Return [X, Y] of the center of cell containing provided text 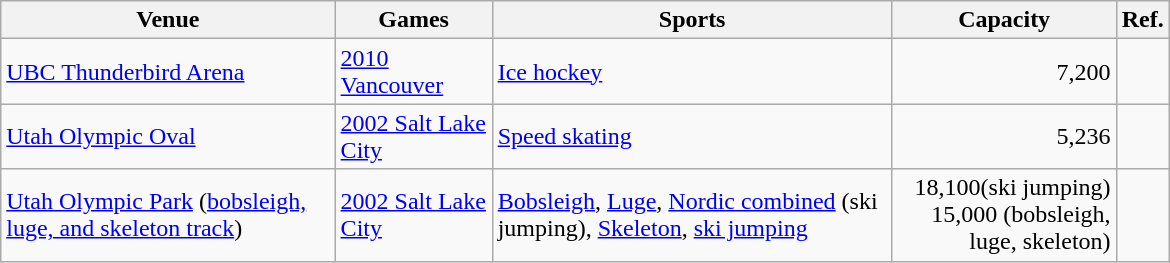
Games [414, 20]
Speed skating [692, 136]
5,236 [1004, 136]
7,200 [1004, 72]
2010 Vancouver [414, 72]
Utah Olympic Park (bobsleigh, luge, and skeleton track) [168, 215]
Bobsleigh, Luge, Nordic combined (ski jumping), Skeleton, ski jumping [692, 215]
18,100(ski jumping)15,000 (bobsleigh, luge, skeleton) [1004, 215]
Capacity [1004, 20]
Utah Olympic Oval [168, 136]
Sports [692, 20]
Ref. [1142, 20]
Ice hockey [692, 72]
Venue [168, 20]
UBC Thunderbird Arena [168, 72]
